Locate the cell with the specified text and output its (X, Y) center coordinate. 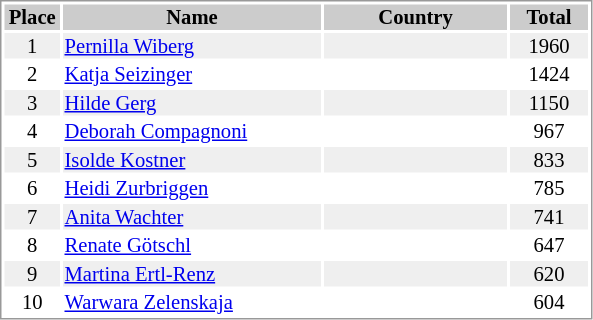
Heidi Zurbriggen (192, 189)
7 (32, 217)
1 (32, 46)
1424 (549, 75)
Name (192, 17)
9 (32, 274)
Warwara Zelenskaja (192, 303)
8 (32, 245)
Country (416, 17)
2 (32, 75)
6 (32, 189)
967 (549, 131)
5 (32, 160)
10 (32, 303)
647 (549, 245)
Isolde Kostner (192, 160)
4 (32, 131)
1960 (549, 46)
Total (549, 17)
604 (549, 303)
1150 (549, 103)
Renate Götschl (192, 245)
833 (549, 160)
3 (32, 103)
785 (549, 189)
741 (549, 217)
Anita Wachter (192, 217)
Deborah Compagnoni (192, 131)
620 (549, 274)
Pernilla Wiberg (192, 46)
Place (32, 17)
Katja Seizinger (192, 75)
Martina Ertl-Renz (192, 274)
Hilde Gerg (192, 103)
